Return the (x, y) coordinate for the center point of the cell that contains the specified text.  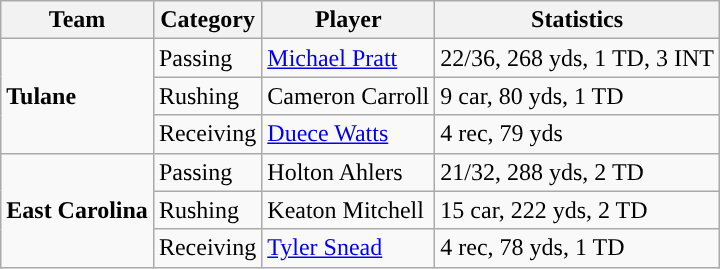
Cameron Carroll (348, 96)
Holton Ahlers (348, 172)
22/36, 268 yds, 1 TD, 3 INT (578, 58)
Tulane (78, 96)
Category (207, 20)
Team (78, 20)
Duece Watts (348, 134)
Player (348, 20)
9 car, 80 yds, 1 TD (578, 96)
Statistics (578, 20)
East Carolina (78, 210)
21/32, 288 yds, 2 TD (578, 172)
15 car, 222 yds, 2 TD (578, 210)
4 rec, 78 yds, 1 TD (578, 248)
Tyler Snead (348, 248)
Michael Pratt (348, 58)
Keaton Mitchell (348, 210)
4 rec, 79 yds (578, 134)
